Pinpoint the cell where the given text exists, returning its [X, Y] midpoint coordinate. 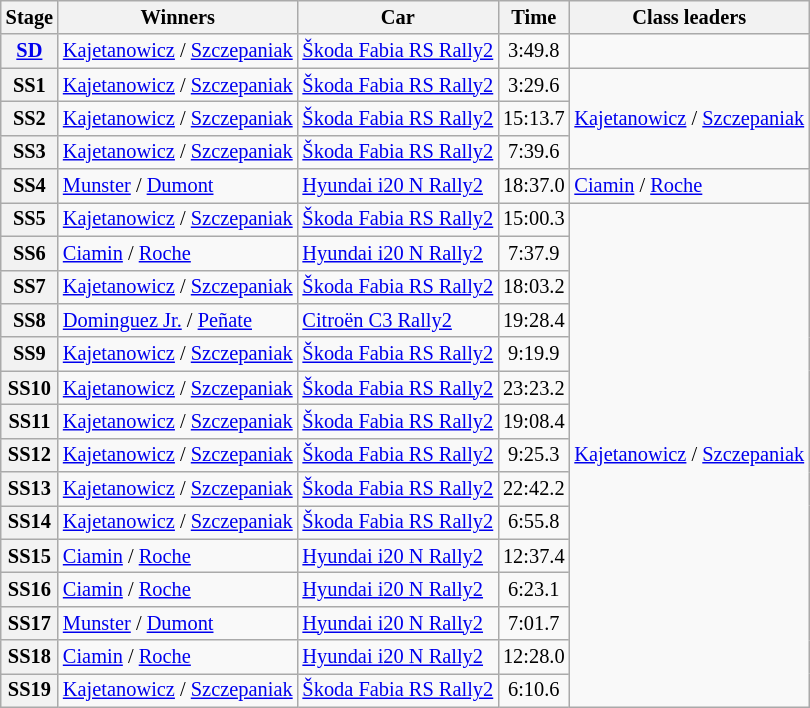
9:25.3 [534, 455]
SS5 [30, 219]
SS12 [30, 455]
22:42.2 [534, 489]
SS15 [30, 556]
6:10.6 [534, 690]
3:49.8 [534, 51]
SS1 [30, 85]
SS14 [30, 522]
Stage [30, 17]
6:23.1 [534, 589]
SS3 [30, 152]
SS13 [30, 489]
Citroën C3 Rally2 [398, 320]
3:29.6 [534, 85]
15:00.3 [534, 219]
SS4 [30, 186]
19:08.4 [534, 421]
18:03.2 [534, 287]
9:19.9 [534, 354]
SS8 [30, 320]
SS17 [30, 623]
SS6 [30, 253]
Winners [178, 17]
15:13.7 [534, 118]
6:55.8 [534, 522]
SS16 [30, 589]
23:23.2 [534, 388]
Car [398, 17]
12:37.4 [534, 556]
SD [30, 51]
Time [534, 17]
SS2 [30, 118]
7:01.7 [534, 623]
Dominguez Jr. / Peñate [178, 320]
SS10 [30, 388]
SS9 [30, 354]
7:37.9 [534, 253]
SS18 [30, 657]
SS7 [30, 287]
18:37.0 [534, 186]
SS11 [30, 421]
19:28.4 [534, 320]
7:39.6 [534, 152]
12:28.0 [534, 657]
SS19 [30, 690]
Class leaders [689, 17]
